For the text-containing cell, return its midpoint in [X, Y] coordinate format. 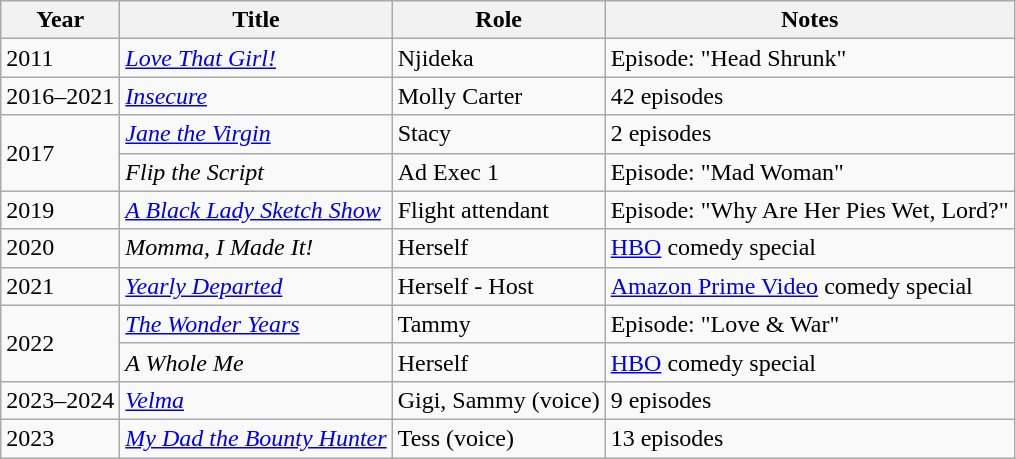
2011 [60, 58]
Molly Carter [498, 96]
2 episodes [810, 134]
My Dad the Bounty Hunter [256, 438]
2016–2021 [60, 96]
Flip the Script [256, 172]
42 episodes [810, 96]
A Whole Me [256, 362]
2017 [60, 153]
2021 [60, 286]
Gigi, Sammy (voice) [498, 400]
Title [256, 20]
Episode: "Love & War" [810, 324]
Role [498, 20]
Year [60, 20]
Amazon Prime Video comedy special [810, 286]
A Black Lady Sketch Show [256, 210]
Yearly Departed [256, 286]
Stacy [498, 134]
Notes [810, 20]
Velma [256, 400]
Jane the Virgin [256, 134]
Episode: "Why Are Her Pies Wet, Lord?" [810, 210]
2023 [60, 438]
2019 [60, 210]
Tammy [498, 324]
Insecure [256, 96]
2020 [60, 248]
Episode: "Head Shrunk" [810, 58]
The Wonder Years [256, 324]
2023–2024 [60, 400]
13 episodes [810, 438]
Njideka [498, 58]
Flight attendant [498, 210]
Tess (voice) [498, 438]
2022 [60, 343]
Herself - Host [498, 286]
Episode: "Mad Woman" [810, 172]
9 episodes [810, 400]
Love That Girl! [256, 58]
Momma, I Made It! [256, 248]
Ad Exec 1 [498, 172]
